Scan for the cell matching the given text and deliver its (x, y) coordinate at center. 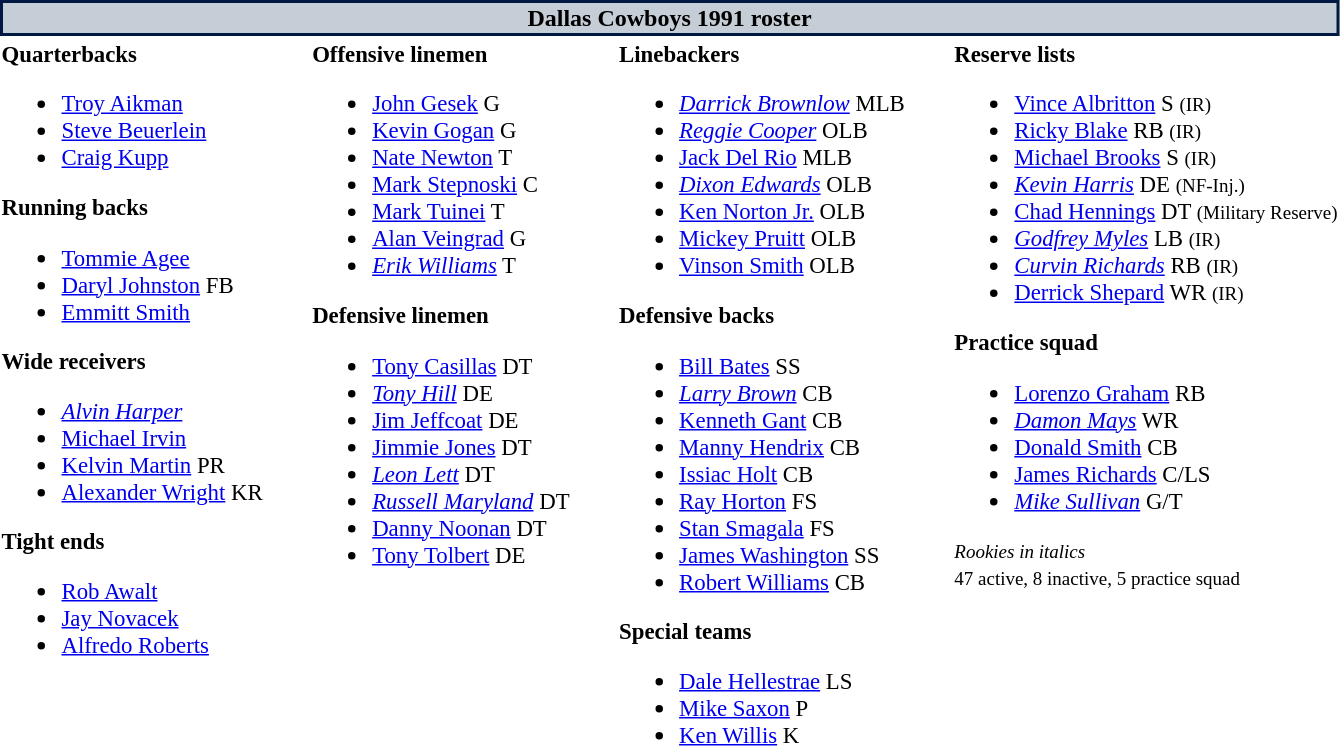
Dallas Cowboys 1991 roster (670, 18)
